For the text-containing cell, return its midpoint in (x, y) coordinate format. 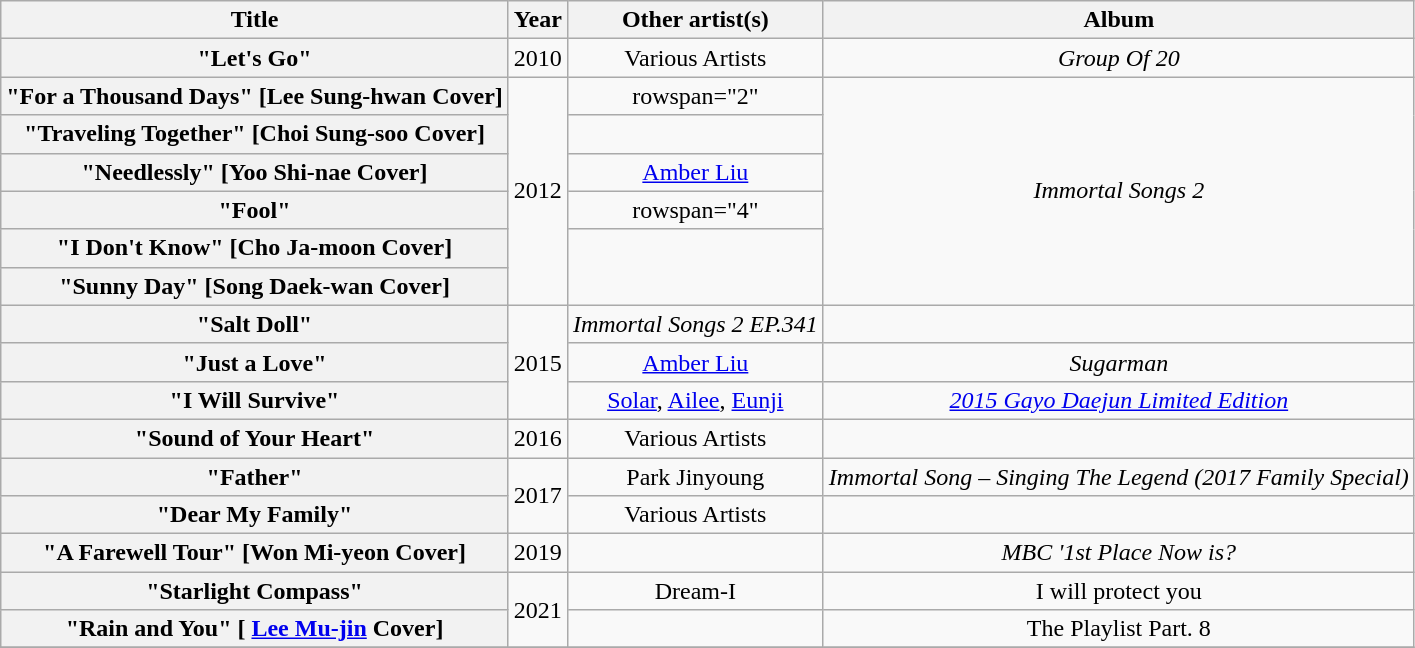
Other artist(s) (695, 20)
2015 (538, 362)
"Dear My Family" (255, 515)
"Fool" (255, 210)
2019 (538, 553)
"Salt Doll" (255, 324)
Group Of 20 (1118, 58)
Immortal Song – Singing The Legend (2017 Family Special) (1118, 477)
"I Don't Know" [Cho Ja-moon Cover] (255, 248)
"Sound of Your Heart" (255, 438)
2017 (538, 496)
rowspan="2" (695, 96)
"Traveling Together" [Choi Sung-soo Cover] (255, 134)
2021 (538, 610)
The Playlist Part. 8 (1118, 629)
I will protect you (1118, 591)
Dream-I (695, 591)
2016 (538, 438)
Park Jinyoung (695, 477)
"Starlight Compass" (255, 591)
2012 (538, 191)
"Father" (255, 477)
"I Will Survive" (255, 400)
"Sunny Day" [Song Daek-wan Cover] (255, 286)
Year (538, 20)
"For a Thousand Days" [Lee Sung-hwan Cover] (255, 96)
Immortal Songs 2 (1118, 191)
Solar, Ailee, Eunji (695, 400)
2015 Gayo Daejun Limited Edition (1118, 400)
Title (255, 20)
"Let's Go" (255, 58)
Sugarman (1118, 362)
"Rain and You" [ Lee Mu-jin Cover] (255, 629)
"Just a Love" (255, 362)
Album (1118, 20)
2010 (538, 58)
MBC '1st Place Now is? (1118, 553)
rowspan="4" (695, 210)
"Needlessly" [Yoo Shi-nae Cover] (255, 172)
"A Farewell Tour" [Won Mi-yeon Cover] (255, 553)
Immortal Songs 2 EP.341 (695, 324)
